Identify which cell holds the provided text, then report its [x, y] central coordinate. 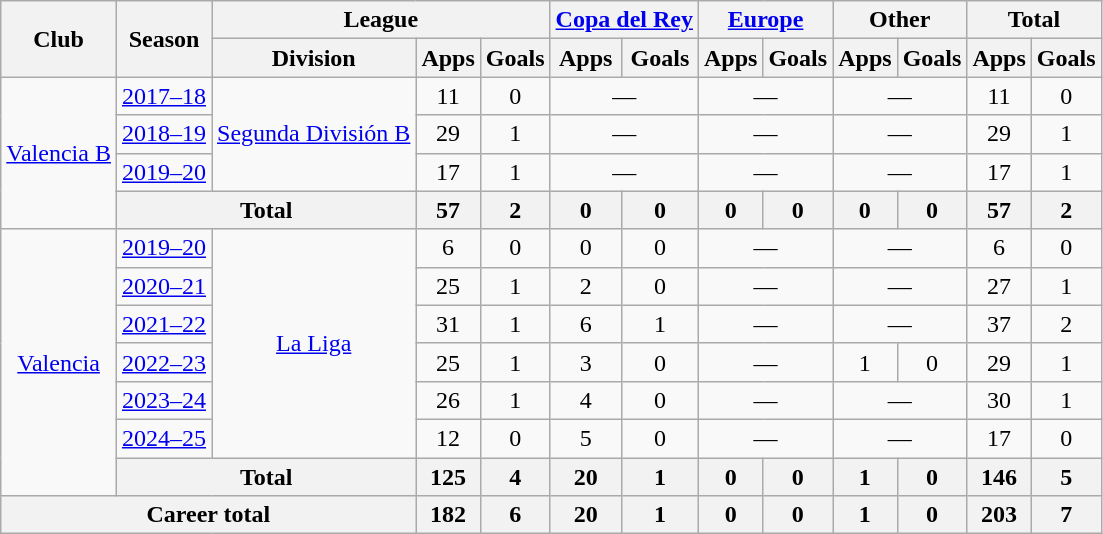
26 [448, 400]
2021–22 [164, 324]
Club [59, 39]
League [382, 20]
12 [448, 438]
2017–18 [164, 96]
2020–21 [164, 286]
27 [999, 286]
Valencia [59, 362]
Division [314, 58]
2023–24 [164, 400]
Copa del Rey [624, 20]
203 [999, 515]
3 [586, 362]
Valencia B [59, 153]
2022–23 [164, 362]
30 [999, 400]
7 [1066, 515]
Season [164, 39]
Other [900, 20]
La Liga [314, 343]
Segunda División B [314, 134]
37 [999, 324]
182 [448, 515]
125 [448, 477]
Europe [765, 20]
2018–19 [164, 134]
2024–25 [164, 438]
Career total [208, 515]
146 [999, 477]
31 [448, 324]
